Output the (X, Y) coordinate of the center of the cell containing the given text.  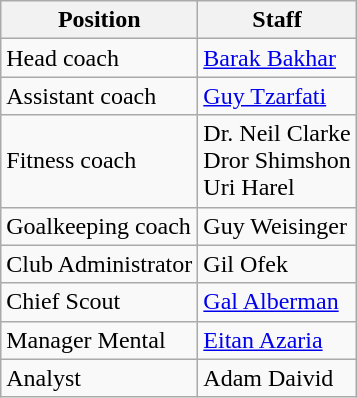
Guy Weisinger (277, 226)
Barak Bakhar (277, 58)
Adam Daivid (277, 378)
Manager Mental (100, 340)
Gal Alberman (277, 302)
Fitness coach (100, 161)
Assistant coach (100, 96)
Head coach (100, 58)
Club Administrator (100, 264)
Guy Tzarfati (277, 96)
Staff (277, 20)
Position (100, 20)
Gil Ofek (277, 264)
Eitan Azaria (277, 340)
Chief Scout (100, 302)
Dr. Neil Clarke Dror Shimshon Uri Harel (277, 161)
Analyst (100, 378)
Goalkeeping coach (100, 226)
